From the cell containing the given text, extract its center point as (X, Y) coordinate. 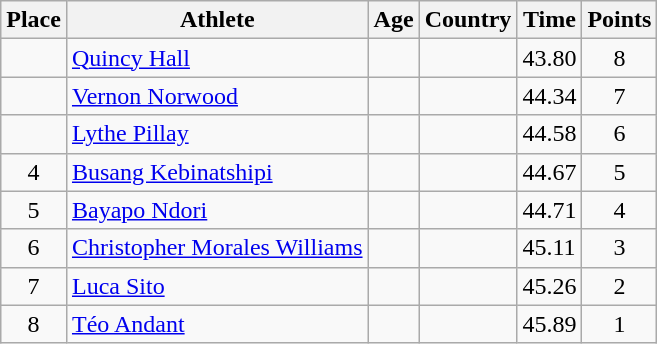
Age (394, 20)
1 (620, 324)
Country (468, 20)
3 (620, 248)
Téo Andant (217, 324)
2 (620, 286)
Luca Sito (217, 286)
Busang Kebinatshipi (217, 172)
Place (34, 20)
Christopher Morales Williams (217, 248)
44.67 (550, 172)
45.26 (550, 286)
45.89 (550, 324)
45.11 (550, 248)
Vernon Norwood (217, 96)
Time (550, 20)
44.34 (550, 96)
44.58 (550, 134)
Lythe Pillay (217, 134)
Quincy Hall (217, 58)
Points (620, 20)
Athlete (217, 20)
44.71 (550, 210)
Bayapo Ndori (217, 210)
43.80 (550, 58)
